Return (X, Y) of the center of cell containing provided text 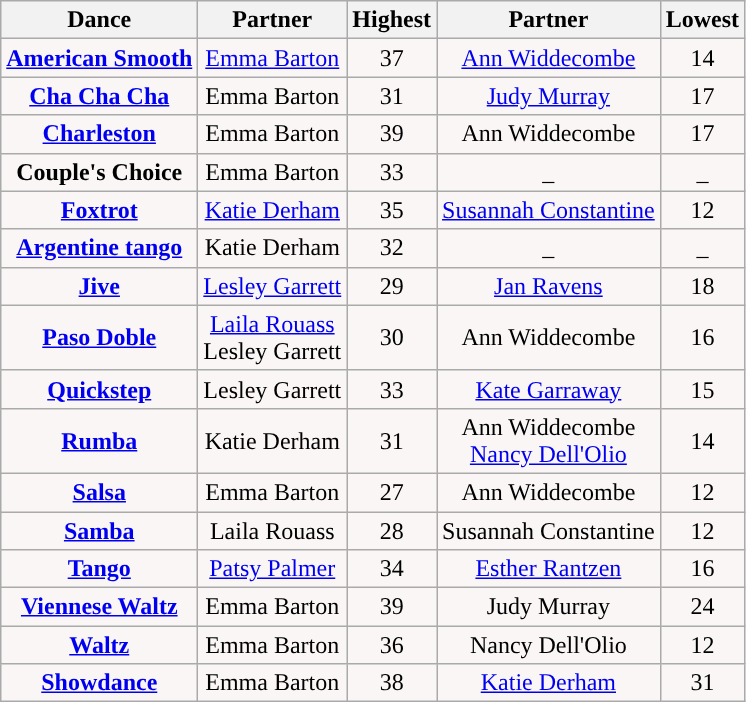
Esther Rantzen (549, 569)
36 (392, 645)
Nancy Dell'Olio (549, 645)
Argentine tango (100, 248)
38 (392, 683)
Highest (392, 20)
Charleston (100, 134)
Cha Cha Cha (100, 96)
27 (392, 492)
32 (392, 248)
Laila Rouass (272, 531)
Couple's Choice (100, 172)
35 (392, 210)
15 (702, 389)
Quickstep (100, 389)
Jive (100, 286)
Kate Garraway (549, 389)
Jan Ravens (549, 286)
Samba (100, 531)
American Smooth (100, 58)
Dance (100, 20)
Ann WiddecombeNancy Dell'Olio (549, 440)
Patsy Palmer (272, 569)
18 (702, 286)
Viennese Waltz (100, 607)
Tango (100, 569)
24 (702, 607)
Rumba (100, 440)
Laila RouassLesley Garrett (272, 338)
37 (392, 58)
Foxtrot (100, 210)
Lowest (702, 20)
Salsa (100, 492)
Paso Doble (100, 338)
34 (392, 569)
Waltz (100, 645)
Showdance (100, 683)
29 (392, 286)
30 (392, 338)
28 (392, 531)
